Determine the [x, y] coordinate at the center of the cell enclosing the given text.  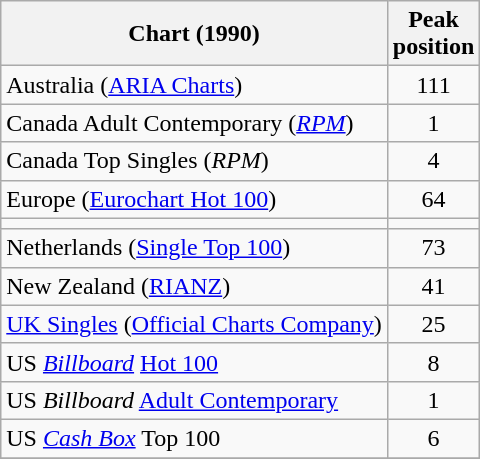
UK Singles (Official Charts Company) [194, 324]
111 [433, 85]
Peakposition [433, 34]
US Cash Box Top 100 [194, 438]
New Zealand (RIANZ) [194, 286]
Netherlands (Single Top 100) [194, 248]
64 [433, 199]
Canada Adult Contemporary (RPM) [194, 123]
Europe (Eurochart Hot 100) [194, 199]
Chart (1990) [194, 34]
8 [433, 362]
Canada Top Singles (RPM) [194, 161]
25 [433, 324]
US Billboard Hot 100 [194, 362]
4 [433, 161]
Australia (ARIA Charts) [194, 85]
41 [433, 286]
US Billboard Adult Contemporary [194, 400]
73 [433, 248]
6 [433, 438]
